Provide the [X, Y] coordinate of the cell's center where the given text is located.  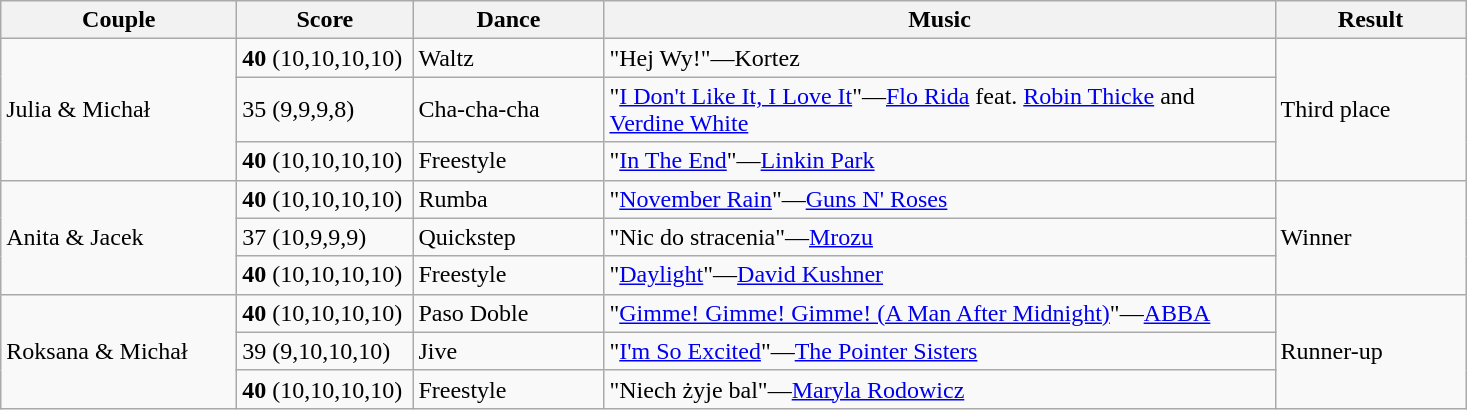
37 (10,9,9,9) [325, 237]
"I'm So Excited"—The Pointer Sisters [940, 351]
Julia & Michał [119, 110]
"Gimme! Gimme! Gimme! (A Man After Midnight)"—ABBA [940, 313]
"Daylight"—David Kushner [940, 275]
Couple [119, 20]
Dance [508, 20]
"I Don't Like It, I Love It"—Flo Rida feat. Robin Thicke and Verdine White [940, 110]
Waltz [508, 58]
Third place [1370, 110]
Rumba [508, 199]
"Hej Wy!"—Kortez [940, 58]
39 (9,10,10,10) [325, 351]
Winner [1370, 237]
Paso Doble [508, 313]
Anita & Jacek [119, 237]
Cha-cha-cha [508, 110]
Jive [508, 351]
Music [940, 20]
Quickstep [508, 237]
"Nic do stracenia"—Mrozu [940, 237]
"Niech żyje bal"—Maryla Rodowicz [940, 389]
35 (9,9,9,8) [325, 110]
Result [1370, 20]
"November Rain"—Guns N' Roses [940, 199]
Runner-up [1370, 351]
Score [325, 20]
Roksana & Michał [119, 351]
"In The End"—Linkin Park [940, 161]
